Return the [X, Y] coordinate for the center point of the cell that contains the specified text.  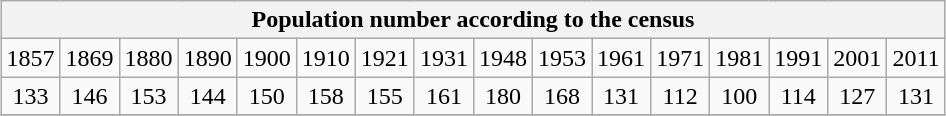
144 [208, 96]
127 [858, 96]
150 [266, 96]
1931 [444, 58]
1921 [384, 58]
168 [562, 96]
100 [740, 96]
1961 [622, 58]
146 [90, 96]
1991 [798, 58]
1953 [562, 58]
158 [326, 96]
155 [384, 96]
1971 [680, 58]
112 [680, 96]
1981 [740, 58]
1948 [502, 58]
Population number according to the census [473, 20]
180 [502, 96]
2011 [916, 58]
1910 [326, 58]
133 [30, 96]
153 [148, 96]
1900 [266, 58]
1857 [30, 58]
1880 [148, 58]
2001 [858, 58]
1869 [90, 58]
161 [444, 96]
114 [798, 96]
1890 [208, 58]
